Output the [x, y] coordinate of the center of the cell containing the given text.  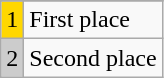
Second place [93, 58]
First place [93, 20]
1 [12, 20]
2 [12, 58]
